For the text-containing cell, return its midpoint in (x, y) coordinate format. 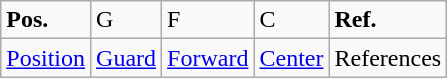
C (292, 20)
F (208, 20)
Position (46, 58)
References (388, 58)
Forward (208, 58)
G (126, 20)
Center (292, 58)
Ref. (388, 20)
Pos. (46, 20)
Guard (126, 58)
